Locate the cell with the specified text and output its (X, Y) center coordinate. 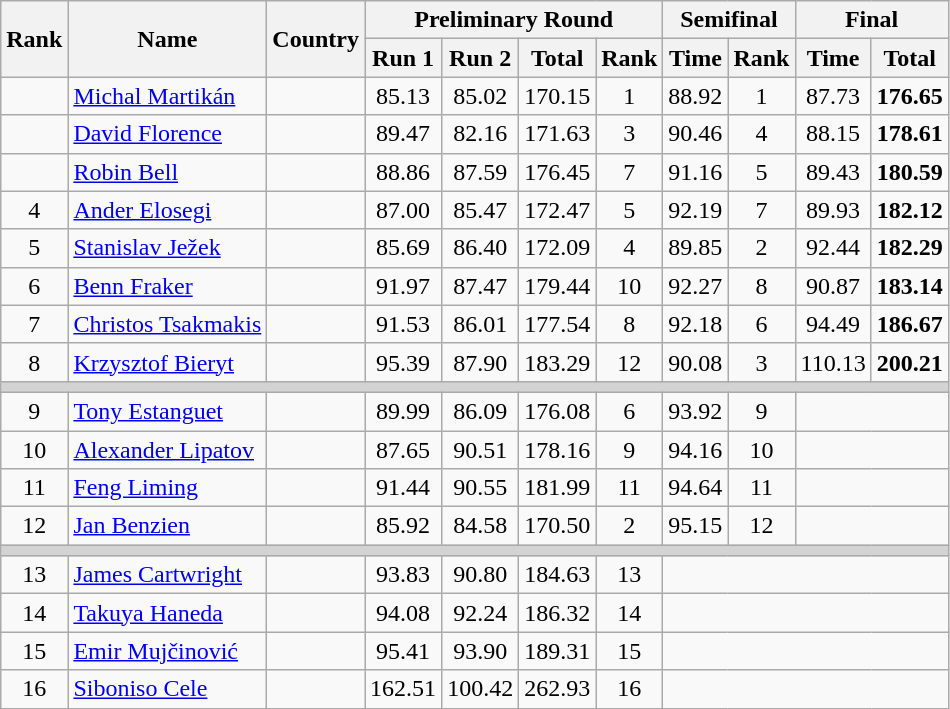
Krzysztof Bieryt (168, 362)
88.86 (404, 172)
92.24 (480, 613)
87.90 (480, 362)
87.59 (480, 172)
Preliminary Round (514, 20)
90.80 (480, 575)
92.44 (833, 248)
89.43 (833, 172)
90.51 (480, 449)
89.85 (696, 248)
85.69 (404, 248)
91.44 (404, 488)
86.09 (480, 411)
94.49 (833, 324)
183.14 (910, 286)
94.16 (696, 449)
172.09 (558, 248)
182.29 (910, 248)
91.16 (696, 172)
Emir Mujčinović (168, 651)
262.93 (558, 689)
Final (872, 20)
88.15 (833, 134)
Feng Liming (168, 488)
Alexander Lipatov (168, 449)
93.92 (696, 411)
110.13 (833, 362)
89.99 (404, 411)
Country (316, 39)
89.93 (833, 210)
181.99 (558, 488)
189.31 (558, 651)
91.97 (404, 286)
184.63 (558, 575)
Run 1 (404, 58)
171.63 (558, 134)
87.73 (833, 96)
170.15 (558, 96)
Robin Bell (168, 172)
176.45 (558, 172)
Semifinal (729, 20)
Siboniso Cele (168, 689)
87.65 (404, 449)
95.15 (696, 526)
89.47 (404, 134)
87.47 (480, 286)
88.92 (696, 96)
90.87 (833, 286)
94.08 (404, 613)
Christos Tsakmakis (168, 324)
162.51 (404, 689)
90.08 (696, 362)
Run 2 (480, 58)
92.27 (696, 286)
182.12 (910, 210)
94.64 (696, 488)
176.65 (910, 96)
93.83 (404, 575)
177.54 (558, 324)
179.44 (558, 286)
92.18 (696, 324)
90.46 (696, 134)
100.42 (480, 689)
85.13 (404, 96)
178.61 (910, 134)
176.08 (558, 411)
186.67 (910, 324)
170.50 (558, 526)
183.29 (558, 362)
Michal Martikán (168, 96)
95.41 (404, 651)
85.02 (480, 96)
86.40 (480, 248)
93.90 (480, 651)
92.19 (696, 210)
David Florence (168, 134)
82.16 (480, 134)
87.00 (404, 210)
85.92 (404, 526)
90.55 (480, 488)
Jan Benzien (168, 526)
86.01 (480, 324)
85.47 (480, 210)
Name (168, 39)
84.58 (480, 526)
172.47 (558, 210)
Takuya Haneda (168, 613)
95.39 (404, 362)
180.59 (910, 172)
Ander Elosegi (168, 210)
200.21 (910, 362)
James Cartwright (168, 575)
186.32 (558, 613)
Benn Fraker (168, 286)
91.53 (404, 324)
178.16 (558, 449)
Tony Estanguet (168, 411)
Stanislav Ježek (168, 248)
